Pinpoint the cell where the given text exists, returning its (x, y) midpoint coordinate. 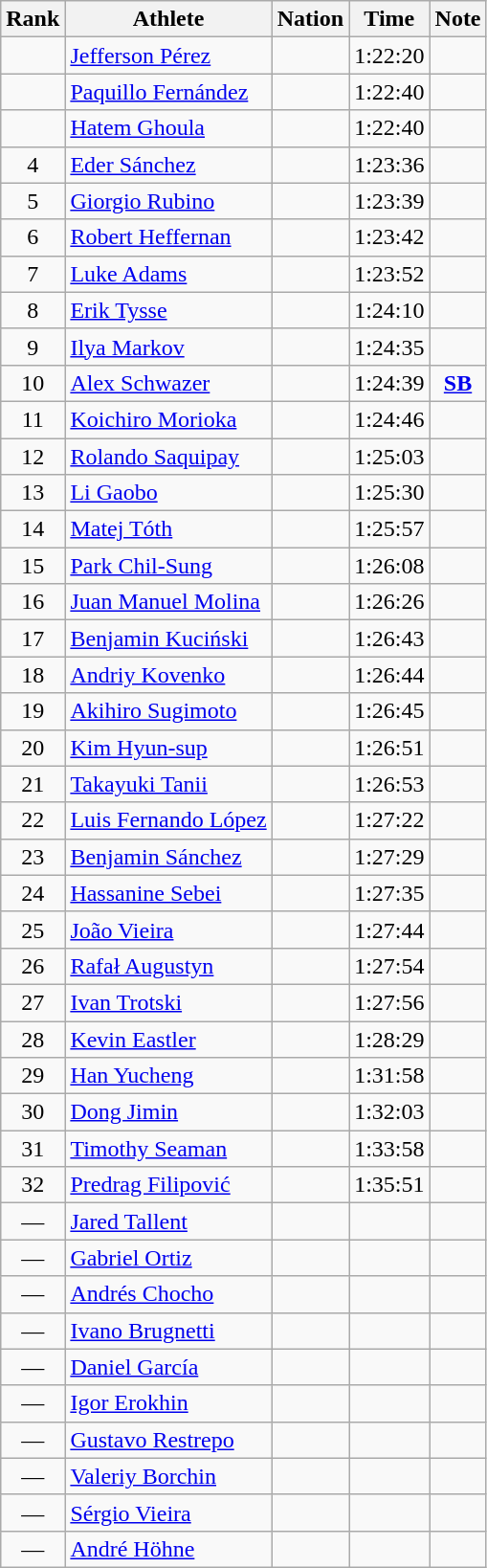
Ivan Trotski (168, 1002)
1:26:43 (389, 638)
Jefferson Pérez (168, 56)
Alex Schwazer (168, 383)
14 (33, 529)
5 (33, 201)
1:25:03 (389, 457)
1:26:53 (389, 784)
Takayuki Tanii (168, 784)
Hatem Ghoula (168, 128)
1:26:51 (389, 748)
6 (33, 237)
24 (33, 893)
Han Yucheng (168, 1076)
1:35:51 (389, 1185)
21 (33, 784)
1:22:20 (389, 56)
1:26:08 (389, 566)
17 (33, 638)
Benjamin Sánchez (168, 857)
Dong Jimin (168, 1112)
Akihiro Sugimoto (168, 711)
Luke Adams (168, 274)
20 (33, 748)
1:27:56 (389, 1002)
1:23:52 (389, 274)
26 (33, 966)
Igor Erokhin (168, 1403)
1:32:03 (389, 1112)
Timothy Seaman (168, 1149)
1:24:10 (389, 310)
Time (389, 19)
31 (33, 1149)
Luis Fernando López (168, 820)
Predrag Filipović (168, 1185)
Eder Sánchez (168, 165)
Benjamin Kuciński (168, 638)
1:24:35 (389, 347)
1:27:44 (389, 930)
11 (33, 419)
1:23:39 (389, 201)
Athlete (168, 19)
32 (33, 1185)
Li Gaobo (168, 493)
10 (33, 383)
15 (33, 566)
1:28:29 (389, 1039)
Sérgio Vieira (168, 1512)
25 (33, 930)
7 (33, 274)
29 (33, 1076)
1:27:35 (389, 893)
Paquillo Fernández (168, 92)
1:26:44 (389, 675)
Note (457, 19)
Andriy Kovenko (168, 675)
8 (33, 310)
13 (33, 493)
Kevin Eastler (168, 1039)
Gustavo Restrepo (168, 1440)
Robert Heffernan (168, 237)
Rolando Saquipay (168, 457)
Giorgio Rubino (168, 201)
1:27:22 (389, 820)
Nation (310, 19)
1:31:58 (389, 1076)
1:24:39 (389, 383)
1:25:57 (389, 529)
SB (457, 383)
Valeriy Borchin (168, 1476)
Andrés Chocho (168, 1294)
André Höhne (168, 1549)
23 (33, 857)
Matej Tóth (168, 529)
João Vieira (168, 930)
Jared Tallent (168, 1221)
1:25:30 (389, 493)
Erik Tysse (168, 310)
Gabriel Ortiz (168, 1258)
Kim Hyun-sup (168, 748)
1:23:42 (389, 237)
9 (33, 347)
Ilya Markov (168, 347)
1:27:29 (389, 857)
30 (33, 1112)
1:23:36 (389, 165)
19 (33, 711)
Daniel García (168, 1367)
Rank (33, 19)
28 (33, 1039)
4 (33, 165)
1:26:26 (389, 602)
1:27:54 (389, 966)
18 (33, 675)
Koichiro Morioka (168, 419)
27 (33, 1002)
16 (33, 602)
Juan Manuel Molina (168, 602)
22 (33, 820)
1:24:46 (389, 419)
Rafał Augustyn (168, 966)
Hassanine Sebei (168, 893)
12 (33, 457)
Park Chil-Sung (168, 566)
Ivano Brugnetti (168, 1331)
1:26:45 (389, 711)
1:33:58 (389, 1149)
